Determine the [x, y] coordinate at the center of the cell enclosing the given text.  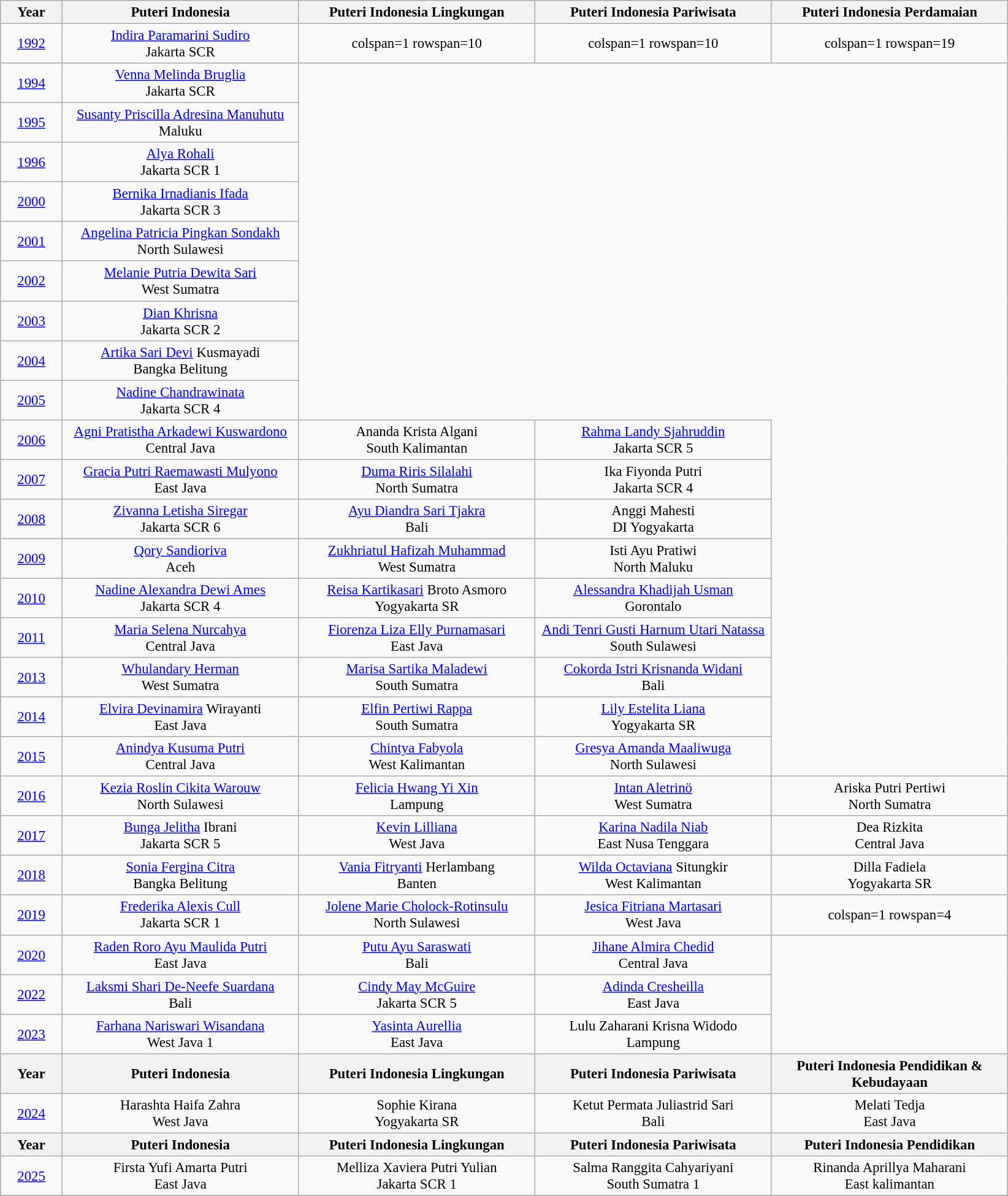
Bernika Irnadianis IfadaJakarta SCR 3 [180, 202]
Dea RizkitaCentral Java [890, 835]
Puteri Indonesia Perdamaian [890, 12]
Elvira Devinamira WirayantiEast Java [180, 718]
Wilda Octaviana SitungkirWest Kalimantan [654, 876]
2011 [32, 638]
2018 [32, 876]
Jesica Fitriana Martasari West Java [654, 915]
2009 [32, 558]
Laksmi Shari De-Neefe SuardanaBali [180, 995]
Ayu Diandra Sari TjakraBali [417, 519]
1994 [32, 83]
Frederika Alexis CullJakarta SCR 1 [180, 915]
Jolene Marie Cholock-RotinsuluNorth Sulawesi [417, 915]
Rinanda Aprillya MaharaniEast kalimantan [890, 1176]
Dian KhrisnaJakarta SCR 2 [180, 321]
2007 [32, 480]
Cokorda Istri Krisnanda WidaniBali [654, 677]
Anggi Mahesti DI Yogyakarta [654, 519]
Fiorenza Liza Elly PurnamasariEast Java [417, 638]
Andi Tenri Gusti Harnum Utari NatassaSouth Sulawesi [654, 638]
Indira Paramarini SudiroJakarta SCR [180, 44]
1992 [32, 44]
2008 [32, 519]
Elfin Pertiwi RappaSouth Sumatra [417, 718]
2010 [32, 599]
Ketut Permata Juliastrid SariBali [654, 1114]
Lulu Zaharani Krisna WidodoLampung [654, 1034]
2014 [32, 718]
Puteri Indonesia Pendidikan & Kebudayaan [890, 1073]
2004 [32, 361]
2025 [32, 1176]
Salma Ranggita CahyariyaniSouth Sumatra 1 [654, 1176]
Dilla FadielaYogyakarta SR [890, 876]
Adinda CresheillaEast Java [654, 995]
Karina Nadila NiabEast Nusa Tenggara [654, 835]
Putu Ayu SaraswatiBali [417, 954]
Reisa Kartikasari Broto AsmoroYogyakarta SR [417, 599]
colspan=1 rowspan=4 [890, 915]
Rahma Landy SjahruddinJakarta SCR 5 [654, 439]
Whulandary HermanWest Sumatra [180, 677]
2002 [32, 281]
Cindy May McGuireJakarta SCR 5 [417, 995]
Ananda Krista AlganiSouth Kalimantan [417, 439]
Gresya Amanda MaaliwugaNorth Sulawesi [654, 757]
Qory SandiorivaAceh [180, 558]
Isti Ayu PratiwiNorth Maluku [654, 558]
Zukhriatul Hafizah MuhammadWest Sumatra [417, 558]
2000 [32, 202]
Melanie Putria Dewita SariWest Sumatra [180, 281]
Intan AletrinöWest Sumatra [654, 796]
Maria Selena NurcahyaCentral Java [180, 638]
2020 [32, 954]
2024 [32, 1114]
Yasinta AurelliaEast Java [417, 1034]
Melliza Xaviera Putri YulianJakarta SCR 1 [417, 1176]
Agni Pratistha Arkadewi KuswardonoCentral Java [180, 439]
Vania Fitryanti HerlambangBanten [417, 876]
2019 [32, 915]
Melati TedjaEast Java [890, 1114]
Firsta Yufi Amarta Putri East Java [180, 1176]
Nadine Alexandra Dewi AmesJakarta SCR 4 [180, 599]
Anindya Kusuma PutriCentral Java [180, 757]
Sonia Fergina CitraBangka Belitung [180, 876]
Susanty Priscilla Adresina ManuhutuMaluku [180, 123]
Ariska Putri PertiwiNorth Sumatra [890, 796]
Sophie KiranaYogyakarta SR [417, 1114]
2023 [32, 1034]
2022 [32, 995]
Kevin LillianaWest Java [417, 835]
Zivanna Letisha SiregarJakarta SCR 6 [180, 519]
2001 [32, 242]
Chintya FabyolaWest Kalimantan [417, 757]
Harashta Haifa ZahraWest Java [180, 1114]
1996 [32, 162]
Nadine ChandrawinataJakarta SCR 4 [180, 400]
Felicia Hwang Yi XinLampung [417, 796]
Lily Estelita LianaYogyakarta SR [654, 718]
2013 [32, 677]
Alessandra Khadijah UsmanGorontalo [654, 599]
colspan=1 rowspan=19 [890, 44]
Artika Sari Devi KusmayadiBangka Belitung [180, 361]
2005 [32, 400]
2015 [32, 757]
Kezia Roslin Cikita WarouwNorth Sulawesi [180, 796]
Puteri Indonesia Pendidikan [890, 1144]
Gracia Putri Raemawasti MulyonoEast Java [180, 480]
Bunga Jelitha IbraniJakarta SCR 5 [180, 835]
Angelina Patricia Pingkan SondakhNorth Sulawesi [180, 242]
Raden Roro Ayu Maulida PutriEast Java [180, 954]
Ika Fiyonda PutriJakarta SCR 4 [654, 480]
2016 [32, 796]
2017 [32, 835]
2003 [32, 321]
Alya RohaliJakarta SCR 1 [180, 162]
Duma Riris SilalahiNorth Sumatra [417, 480]
2006 [32, 439]
Jihane Almira ChedidCentral Java [654, 954]
Marisa Sartika MaladewiSouth Sumatra [417, 677]
1995 [32, 123]
Venna Melinda BrugliaJakarta SCR [180, 83]
Farhana Nariswari WisandanaWest Java 1 [180, 1034]
